Find where the given text appears and provide that cell's center as [x, y] coordinate. 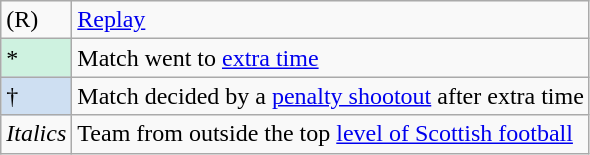
Replay [331, 20]
Match went to extra time [331, 58]
† [36, 96]
Italics [36, 134]
* [36, 58]
Team from outside the top level of Scottish football [331, 134]
(R) [36, 20]
Match decided by a penalty shootout after extra time [331, 96]
